Capture the cell that displays the provided text and extract its (x, y) central coordinate. 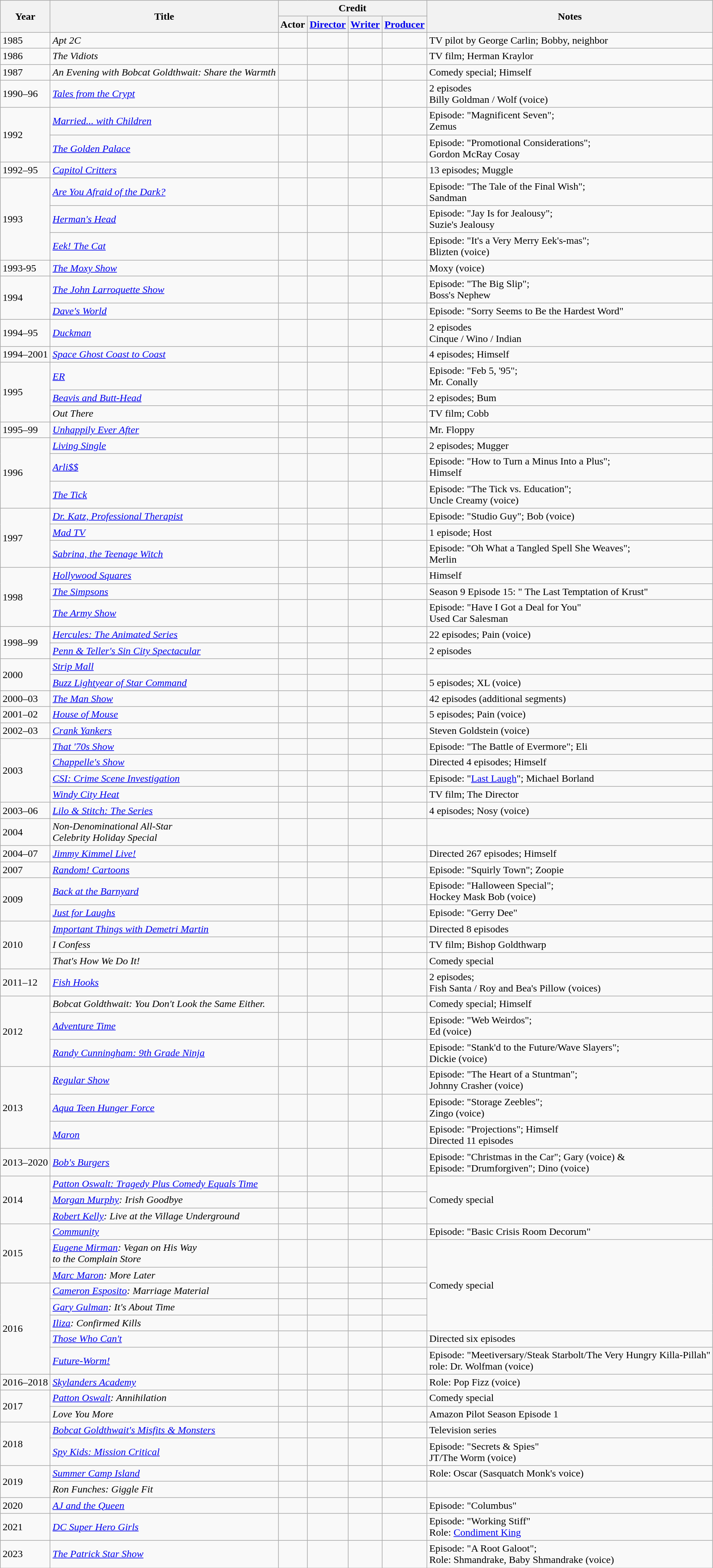
2015 (25, 1254)
Role: Oscar (Sasquatch Monk's voice) (570, 1473)
Herman's Head (164, 219)
1990–96 (25, 94)
42 episodes (additional segments) (570, 699)
Chappelle's Show (164, 762)
Episode: "Jay Is for Jealousy"; Suzie's Jealousy (570, 219)
Bobcat Goldthwait's Misfits & Monsters (164, 1430)
Skylanders Academy (164, 1382)
Episode: "Meetiversary/Steak Starbolt/The Very Hungry Killa-Pillah"role: Dr. Wolfman (voice) (570, 1360)
2012 (25, 1031)
Writer (365, 24)
Dr. Katz, Professional Therapist (164, 516)
Are You Afraid of the Dark? (164, 191)
The Vidiots (164, 56)
1992–95 (25, 170)
22 episodes; Pain (voice) (570, 635)
2021 (25, 1527)
Gary Gulman: It's About Time (164, 1307)
Adventure Time (164, 1025)
Episode: "Stank'd to the Future/Wave Slayers"; Dickie (voice) (570, 1053)
2 episodes; Bum (570, 398)
Back at the Barnyard (164, 891)
Episode: "The Big Slip"; Boss's Nephew (570, 290)
Fish Hooks (164, 983)
Episode: "Storage Zeebles";Zingo (voice) (570, 1108)
2017 (25, 1406)
Aqua Teen Hunger Force (164, 1108)
1995–99 (25, 430)
2013–2020 (25, 1162)
Summer Camp Island (164, 1473)
Directed 8 episodes (570, 929)
Arli$$ (164, 467)
1987 (25, 72)
AJ and the Queen (164, 1505)
2016–2018 (25, 1382)
2004 (25, 832)
The Moxy Show (164, 268)
Title (164, 16)
2000 (25, 675)
Spy Kids: Mission Critical (164, 1452)
4 episodes; Nosy (voice) (570, 810)
1998–99 (25, 643)
2000–03 (25, 699)
Moxy (voice) (570, 268)
Cameron Esposito: Marriage Material (164, 1291)
Episode: "Squirly Town"; Zoopie (570, 870)
Penn & Teller's Sin City Spectacular (164, 651)
TV pilot by George Carlin; Bobby, neighbor (570, 40)
1995 (25, 392)
Episode: "It's a Very Merry Eek's-mas"; Blizten (voice) (570, 246)
TV film; Bishop Goldthwarp (570, 945)
13 episodes; Muggle (570, 170)
1986 (25, 56)
That's How We Do It! (164, 961)
2009 (25, 900)
Married... with Children (164, 121)
2007 (25, 870)
The Patrick Star Show (164, 1554)
Mad TV (164, 532)
The Simpsons (164, 591)
2 episodes (570, 651)
1985 (25, 40)
1996 (25, 473)
Buzz Lightyear of Star Command (164, 683)
Year (25, 16)
Episode: "Projections"; HimselfDirected 11 episodes (570, 1135)
Living Single (164, 446)
Bobcat Goldthwait: You Don't Look the Same Either. (164, 1004)
Patton Oswalt: Tragedy Plus Comedy Equals Time (164, 1184)
The Tick (164, 494)
Directed 267 episodes; Himself (570, 853)
Director (328, 24)
2013 (25, 1108)
Episode: "Promotional Considerations"; Gordon McRay Cosay (570, 149)
Episode: "Sorry Seems to Be the Hardest Word" (570, 311)
ER (164, 376)
2 episodes; Mugger (570, 446)
Those Who Can't (164, 1339)
2011–12 (25, 983)
The Man Show (164, 699)
Episode: "Christmas in the Car"; Gary (voice) & Episode: "Drumforgiven"; Dino (voice) (570, 1162)
2016 (25, 1328)
Episode: "Columbus" (570, 1505)
5 episodes; Pain (voice) (570, 715)
Robert Kelly: Live at the Village Underground (164, 1216)
Episode: "Secrets & Spies" JT/The Worm (voice) (570, 1452)
1998 (25, 597)
Important Things with Demetri Martin (164, 929)
Dave's World (164, 311)
Episode: "The Tale of the Final Wish"; Sandman (570, 191)
Windy City Heat (164, 794)
Space Ghost Coast to Coast (164, 355)
1994–95 (25, 333)
Apt 2C (164, 40)
Lilo & Stitch: The Series (164, 810)
Mr. Floppy (570, 430)
1994 (25, 298)
Episode: "The Tick vs. Education"; Uncle Creamy (voice) (570, 494)
2020 (25, 1505)
Sabrina, the Teenage Witch (164, 554)
House of Mouse (164, 715)
Bob's Burgers (164, 1162)
Community (164, 1232)
4 episodes; Himself (570, 355)
2001–02 (25, 715)
Episode: "Basic Crisis Room Decorum" (570, 1232)
Out There (164, 414)
Random! Cartoons (164, 870)
Role: Pop Fizz (voice) (570, 1382)
2 episodes Billy Goldman / Wolf (voice) (570, 94)
Episode: "Magnificent Seven"; Zemus (570, 121)
Episode: "Gerry Dee" (570, 913)
TV film; Cobb (570, 414)
Regular Show (164, 1080)
Love You More (164, 1414)
TV film; Herman Kraylor (570, 56)
Episode: "Feb 5, '95"; Mr. Conally (570, 376)
5 episodes; XL (voice) (570, 683)
Directed 4 episodes; Himself (570, 762)
Strip Mall (164, 667)
2004–07 (25, 853)
Amazon Pilot Season Episode 1 (570, 1414)
2014 (25, 1200)
Crank Yankers (164, 731)
Tales from the Crypt (164, 94)
Patton Oswalt: Annihilation (164, 1398)
1992 (25, 135)
I Confess (164, 945)
Steven Goldstein (voice) (570, 731)
1 episode; Host (570, 532)
2003 (25, 770)
Actor (293, 24)
2 episodes; Fish Santa / Roy and Bea's Pillow (voices) (570, 983)
Episode: "Oh What a Tangled Spell She Weaves"; Merlin (570, 554)
Episode: "Studio Guy"; Bob (voice) (570, 516)
Maron (164, 1135)
Episode: "The Heart of a Stuntman"; Johnny Crasher (voice) (570, 1080)
That '70s Show (164, 746)
2 episodes Cinque / Wino / Indian (570, 333)
Producer (404, 24)
1997 (25, 538)
2019 (25, 1481)
Episode: "Last Laugh"; Michael Borland (570, 778)
Eugene Mirman: Vegan on His Way to the Complain Store (164, 1254)
Television series (570, 1430)
Episode: "Web Weirdos"; Ed (voice) (570, 1025)
Episode: "Working Stiff"Role: Condiment King (570, 1527)
2018 (25, 1443)
Unhappily Ever After (164, 430)
Hollywood Squares (164, 575)
Directed six episodes (570, 1339)
Credit (352, 8)
Episode: "Halloween Special"; Hockey Mask Bob (voice) (570, 891)
Season 9 Episode 15: " The Last Temptation of Krust" (570, 591)
Future-Worm! (164, 1360)
2003–06 (25, 810)
The Golden Palace (164, 149)
Hercules: The Animated Series (164, 635)
Marc Maron: More Later (164, 1275)
Duckman (164, 333)
Episode: "How to Turn a Minus Into a Plus"; Himself (570, 467)
Notes (570, 16)
Himself (570, 575)
1993-95 (25, 268)
Eek! The Cat (164, 246)
TV film; The Director (570, 794)
1993 (25, 219)
Episode: "A Root Galoot";Role: Shmandrake, Baby Shmandrake (voice) (570, 1554)
Non-Denominational All-Star Celebrity Holiday Special (164, 832)
DC Super Hero Girls (164, 1527)
An Evening with Bobcat Goldthwait: Share the Warmth (164, 72)
Just for Laughs (164, 913)
1994–2001 (25, 355)
Capitol Critters (164, 170)
Jimmy Kimmel Live! (164, 853)
2023 (25, 1554)
Randy Cunningham: 9th Grade Ninja (164, 1053)
Episode: "Have I Got a Deal for You" Used Car Salesman (570, 613)
The John Larroquette Show (164, 290)
Morgan Murphy: Irish Goodbye (164, 1200)
Beavis and Butt-Head (164, 398)
Ron Funches: Giggle Fit (164, 1489)
CSI: Crime Scene Investigation (164, 778)
2002–03 (25, 731)
Iliza: Confirmed Kills (164, 1323)
Episode: "The Battle of Evermore"; Eli (570, 746)
2010 (25, 945)
The Army Show (164, 613)
